Extract the [x, y] coordinate from the center of the cell holding the provided text.  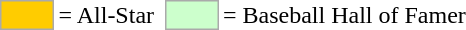
= All-Star [106, 15]
